Identify which cell holds the provided text, then report its (x, y) central coordinate. 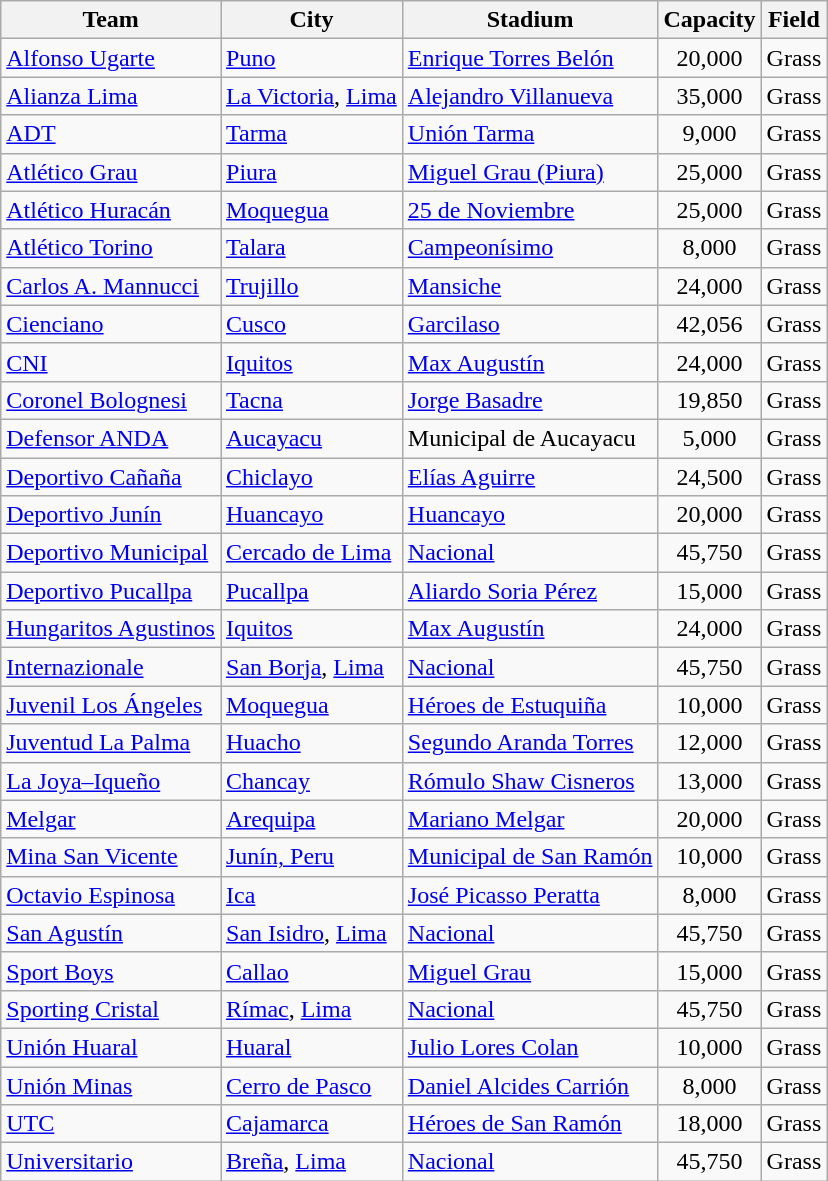
13,000 (710, 781)
Alejandro Villanueva (530, 96)
18,000 (710, 1124)
Ica (311, 895)
Stadium (530, 20)
Juvenil Los Ángeles (111, 705)
Jorge Basadre (530, 400)
Enrique Torres Belón (530, 58)
CNI (111, 362)
25 de Noviembre (530, 210)
UTC (111, 1124)
Chancay (311, 781)
Municipal de Aucayacu (530, 438)
Deportivo Cañaña (111, 477)
Unión Huaral (111, 1047)
Aucayacu (311, 438)
Alianza Lima (111, 96)
Cajamarca (311, 1124)
Huaral (311, 1047)
Rómulo Shaw Cisneros (530, 781)
Cienciano (111, 324)
Talara (311, 248)
Mariano Melgar (530, 819)
Deportivo Municipal (111, 553)
Deportivo Pucallpa (111, 591)
Melgar (111, 819)
Octavio Espinosa (111, 895)
Tarma (311, 134)
Miguel Grau (530, 971)
La Joya–Iqueño (111, 781)
Arequipa (311, 819)
Junín, Peru (311, 857)
Callao (311, 971)
Team (111, 20)
Juventud La Palma (111, 743)
Internazionale (111, 667)
Miguel Grau (Piura) (530, 172)
Héroes de Estuquiña (530, 705)
Cusco (311, 324)
Aliardo Soria Pérez (530, 591)
Héroes de San Ramón (530, 1124)
San Isidro, Lima (311, 933)
Carlos A. Mannucci (111, 286)
Capacity (710, 20)
12,000 (710, 743)
Hungaritos Agustinos (111, 629)
Sport Boys (111, 971)
Sporting Cristal (111, 1009)
Piura (311, 172)
ADT (111, 134)
José Picasso Peratta (530, 895)
La Victoria, Lima (311, 96)
Universitario (111, 1162)
Deportivo Junín (111, 515)
Mansiche (530, 286)
35,000 (710, 96)
Puno (311, 58)
Defensor ANDA (111, 438)
Segundo Aranda Torres (530, 743)
19,850 (710, 400)
Campeonísimo (530, 248)
Alfonso Ugarte (111, 58)
Chiclayo (311, 477)
Unión Tarma (530, 134)
Rímac, Lima (311, 1009)
Daniel Alcides Carrión (530, 1085)
24,500 (710, 477)
Julio Lores Colan (530, 1047)
Elías Aguirre (530, 477)
9,000 (710, 134)
Cerro de Pasco (311, 1085)
Mina San Vicente (111, 857)
Atlético Grau (111, 172)
Coronel Bolognesi (111, 400)
Atlético Huracán (111, 210)
Tacna (311, 400)
Breña, Lima (311, 1162)
Cercado de Lima (311, 553)
Field (794, 20)
42,056 (710, 324)
Pucallpa (311, 591)
Atlético Torino (111, 248)
5,000 (710, 438)
Municipal de San Ramón (530, 857)
Garcilaso (530, 324)
Trujillo (311, 286)
Unión Minas (111, 1085)
Huacho (311, 743)
San Agustín (111, 933)
San Borja, Lima (311, 667)
City (311, 20)
